Locate the cell with the specified text and output its [X, Y] center coordinate. 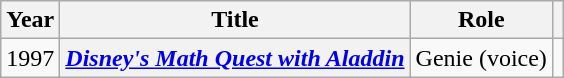
1997 [30, 58]
Disney's Math Quest with Aladdin [235, 58]
Title [235, 20]
Year [30, 20]
Role [481, 20]
Genie (voice) [481, 58]
